Pinpoint the cell where the given text exists, returning its [X, Y] midpoint coordinate. 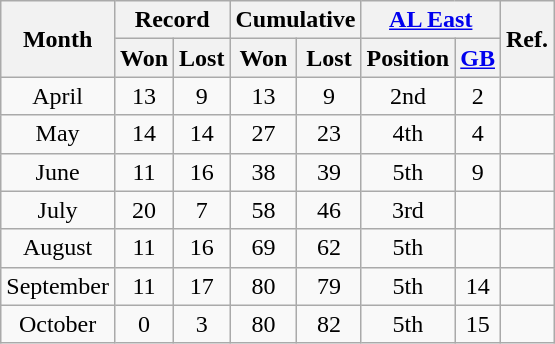
May [58, 134]
58 [264, 210]
38 [264, 172]
39 [329, 172]
June [58, 172]
7 [202, 210]
3rd [408, 210]
46 [329, 210]
Ref. [528, 39]
AL East [431, 20]
82 [329, 324]
August [58, 248]
79 [329, 286]
GB [478, 58]
October [58, 324]
Month [58, 39]
Record [172, 20]
20 [144, 210]
2 [478, 96]
69 [264, 248]
15 [478, 324]
17 [202, 286]
July [58, 210]
27 [264, 134]
Position [408, 58]
23 [329, 134]
April [58, 96]
3 [202, 324]
September [58, 286]
4th [408, 134]
2nd [408, 96]
Cumulative [296, 20]
62 [329, 248]
4 [478, 134]
0 [144, 324]
